Output the (x, y) coordinate of the center of the cell containing the given text.  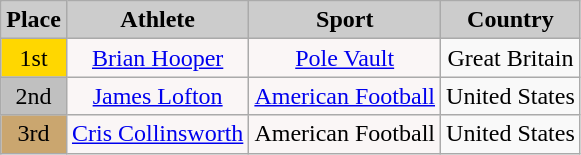
Cris Collinsworth (157, 134)
1st (34, 58)
Sport (345, 20)
Place (34, 20)
James Lofton (157, 96)
Country (511, 20)
3rd (34, 134)
Great Britain (511, 58)
Athlete (157, 20)
Pole Vault (345, 58)
Brian Hooper (157, 58)
2nd (34, 96)
